Return [x, y] of the center of cell containing provided text 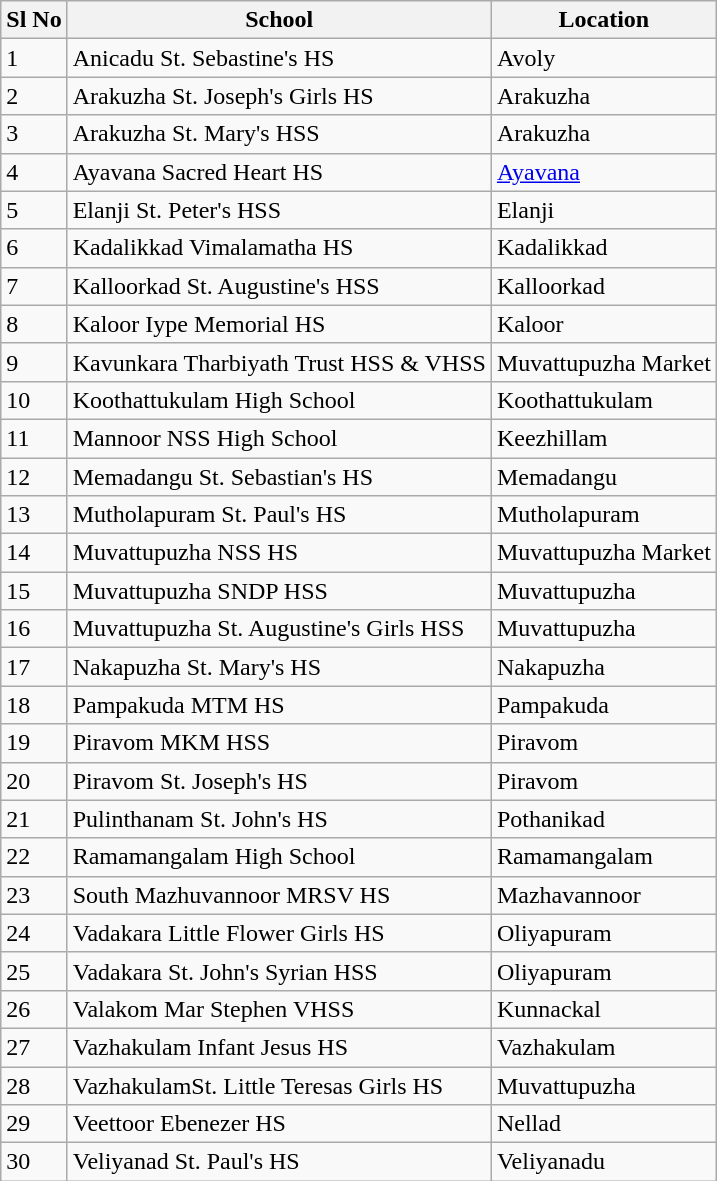
5 [34, 210]
7 [34, 286]
Pulinthanam St. John's HS [279, 819]
Kunnackal [604, 1009]
Veettoor Ebenezer HS [279, 1124]
Mannoor NSS High School [279, 438]
Nellad [604, 1124]
Ayavana Sacred Heart HS [279, 172]
Kaloor Iype Memorial HS [279, 324]
Pampakuda [604, 705]
Kaloor [604, 324]
Arakuzha St. Mary's HSS [279, 134]
20 [34, 781]
Muvattupuzha NSS HS [279, 553]
Ramamangalam [604, 857]
Ramamangalam High School [279, 857]
Koothattukulam High School [279, 400]
Mazhavannoor [604, 895]
South Mazhuvannoor MRSV HS [279, 895]
Arakuzha St. Joseph's Girls HS [279, 96]
25 [34, 971]
30 [34, 1162]
8 [34, 324]
Piravom St. Joseph's HS [279, 781]
16 [34, 629]
4 [34, 172]
18 [34, 705]
Veliyanad St. Paul's HS [279, 1162]
Muvattupuzha St. Augustine's Girls HSS [279, 629]
13 [34, 515]
Muvattupuzha SNDP HSS [279, 591]
VazhakulamSt. Little Teresas Girls HS [279, 1085]
Kavunkara Tharbiyath Trust HSS & VHSS [279, 362]
Kadalikkad [604, 248]
23 [34, 895]
Valakom Mar Stephen VHSS [279, 1009]
3 [34, 134]
19 [34, 743]
Sl No [34, 20]
Kadalikkad Vimalamatha HS [279, 248]
Elanji [604, 210]
Kalloorkad St. Augustine's HSS [279, 286]
Memadangu [604, 477]
Piravom MKM HSS [279, 743]
Pampakuda MTM HS [279, 705]
Anicadu St. Sebastine's HS [279, 58]
Vazhakulam [604, 1047]
12 [34, 477]
Koothattukulam [604, 400]
26 [34, 1009]
Location [604, 20]
Vadakara Little Flower Girls HS [279, 933]
Vazhakulam Infant Jesus HS [279, 1047]
1 [34, 58]
Mutholapuram St. Paul's HS [279, 515]
10 [34, 400]
22 [34, 857]
27 [34, 1047]
9 [34, 362]
Ayavana [604, 172]
Avoly [604, 58]
Vadakara St. John's Syrian HSS [279, 971]
School [279, 20]
Mutholapuram [604, 515]
17 [34, 667]
14 [34, 553]
11 [34, 438]
Nakapuzha [604, 667]
2 [34, 96]
21 [34, 819]
24 [34, 933]
Memadangu St. Sebastian's HS [279, 477]
Veliyanadu [604, 1162]
Elanji St. Peter's HSS [279, 210]
28 [34, 1085]
15 [34, 591]
29 [34, 1124]
Keezhillam [604, 438]
Pothanikad [604, 819]
Nakapuzha St. Mary's HS [279, 667]
6 [34, 248]
Kalloorkad [604, 286]
